For the text-containing cell, return its midpoint in (X, Y) coordinate format. 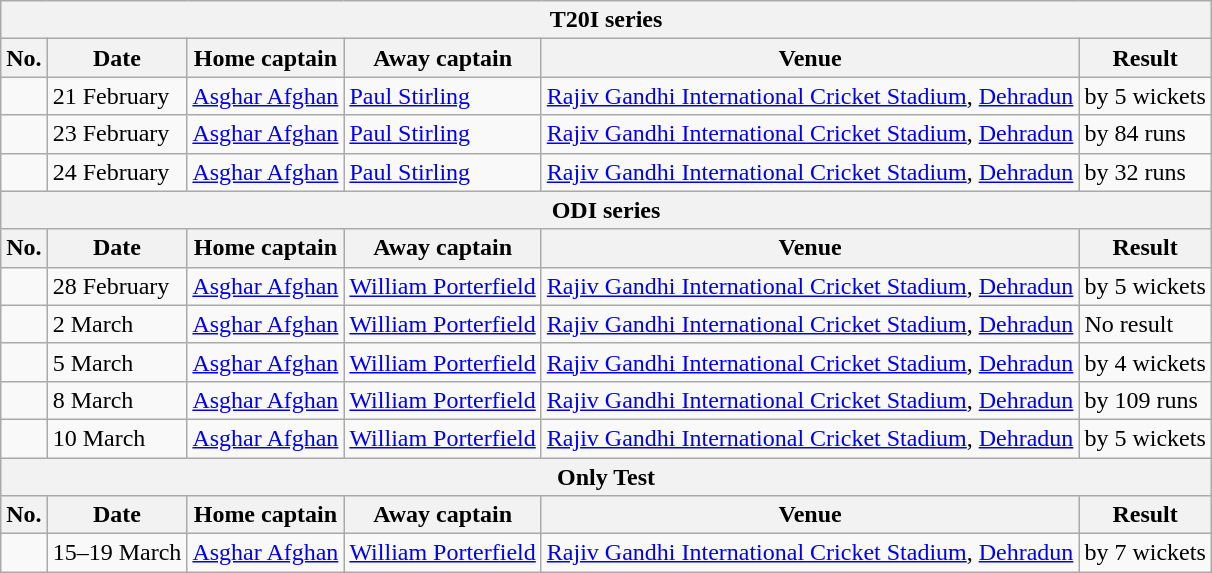
24 February (117, 172)
by 4 wickets (1145, 362)
15–19 March (117, 553)
No result (1145, 324)
21 February (117, 96)
5 March (117, 362)
by 109 runs (1145, 400)
23 February (117, 134)
by 84 runs (1145, 134)
by 7 wickets (1145, 553)
T20I series (606, 20)
10 March (117, 438)
2 March (117, 324)
by 32 runs (1145, 172)
8 March (117, 400)
Only Test (606, 477)
28 February (117, 286)
ODI series (606, 210)
